Return [x, y] of the center of cell containing provided text 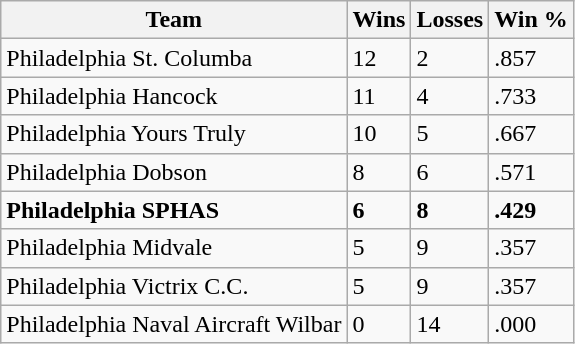
.571 [532, 172]
Philadelphia Victrix C.C. [174, 286]
.733 [532, 96]
Losses [450, 20]
10 [379, 134]
2 [450, 58]
Wins [379, 20]
Philadelphia Naval Aircraft Wilbar [174, 324]
Philadelphia Yours Truly [174, 134]
4 [450, 96]
Philadelphia Midvale [174, 248]
.667 [532, 134]
.000 [532, 324]
Team [174, 20]
.429 [532, 210]
Philadelphia SPHAS [174, 210]
Philadelphia Dobson [174, 172]
0 [379, 324]
Philadelphia Hancock [174, 96]
.857 [532, 58]
11 [379, 96]
Philadelphia St. Columba [174, 58]
14 [450, 324]
Win % [532, 20]
12 [379, 58]
